Return (X, Y) of the center of cell containing provided text 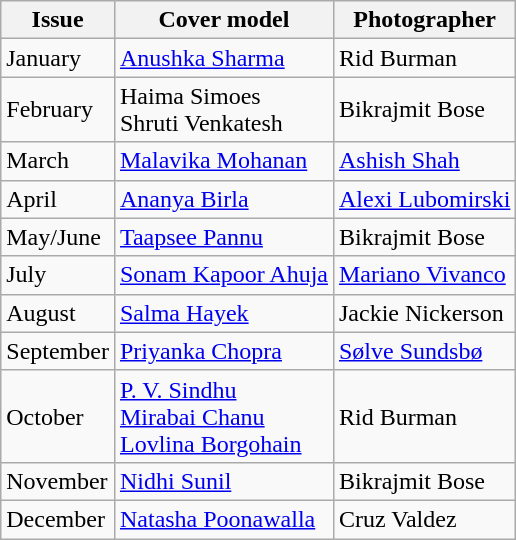
Natasha Poonawalla (224, 519)
Photographer (424, 20)
Issue (58, 20)
Sølve Sundsbø (424, 351)
Haima Simoes Shruti Venkatesh (224, 110)
December (58, 519)
August (58, 313)
Ananya Birla (224, 199)
Salma Hayek (224, 313)
P. V. Sindhu Mirabai Chanu Lovlina Borgohain (224, 416)
May/June (58, 237)
Nidhi Sunil (224, 481)
January (58, 58)
September (58, 351)
Cruz Valdez (424, 519)
Priyanka Chopra (224, 351)
Cover model (224, 20)
October (58, 416)
Ashish Shah (424, 161)
Anushka Sharma (224, 58)
Mariano Vivanco (424, 275)
Malavika Mohanan (224, 161)
November (58, 481)
Sonam Kapoor Ahuja (224, 275)
July (58, 275)
Alexi Lubomirski (424, 199)
Jackie Nickerson (424, 313)
April (58, 199)
Taapsee Pannu (224, 237)
March (58, 161)
February (58, 110)
